Detect which cell encompasses the target text, then output its (X, Y) center coordinate. 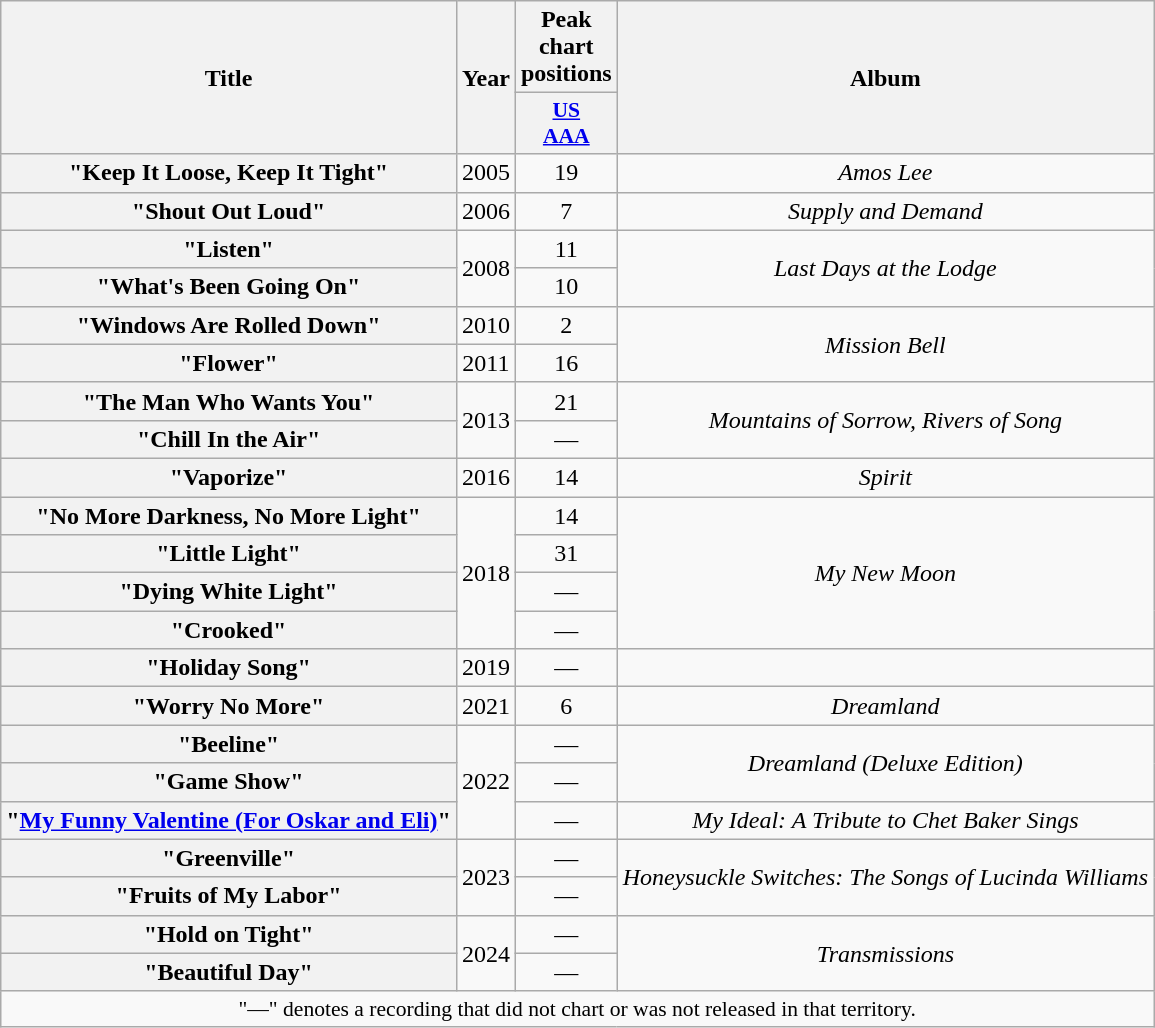
"Shout Out Loud" (229, 211)
31 (566, 554)
2011 (486, 363)
"Fruits of My Labor" (229, 896)
10 (566, 287)
21 (566, 401)
2022 (486, 782)
"Worry No More" (229, 706)
Peak chart positions (566, 47)
"Greenville" (229, 858)
Dreamland (Deluxe Edition) (885, 763)
"The Man Who Wants You" (229, 401)
16 (566, 363)
Mission Bell (885, 344)
"Little Light" (229, 554)
6 (566, 706)
Dreamland (885, 706)
2008 (486, 268)
2024 (486, 953)
Amos Lee (885, 173)
11 (566, 249)
Transmissions (885, 953)
"Crooked" (229, 630)
Title (229, 78)
2019 (486, 668)
2006 (486, 211)
"Vaporize" (229, 477)
"Windows Are Rolled Down" (229, 325)
"No More Darkness, No More Light" (229, 515)
7 (566, 211)
2005 (486, 173)
Supply and Demand (885, 211)
"Keep It Loose, Keep It Tight" (229, 173)
Honeysuckle Switches: The Songs of Lucinda Williams (885, 877)
19 (566, 173)
2021 (486, 706)
"Holiday Song" (229, 668)
My Ideal: A Tribute to Chet Baker Sings (885, 820)
2018 (486, 572)
Last Days at the Lodge (885, 268)
2013 (486, 420)
2016 (486, 477)
Mountains of Sorrow, Rivers of Song (885, 420)
"Beeline" (229, 744)
"My Funny Valentine (For Oskar and Eli)" (229, 820)
"—" denotes a recording that did not chart or was not released in that territory. (578, 1009)
"Dying White Light" (229, 592)
"Flower" (229, 363)
"What's Been Going On" (229, 287)
"Chill In the Air" (229, 439)
"Hold on Tight" (229, 934)
2010 (486, 325)
My New Moon (885, 572)
Year (486, 78)
USAAA (566, 124)
"Listen" (229, 249)
2023 (486, 877)
"Game Show" (229, 782)
"Beautiful Day" (229, 972)
Album (885, 78)
Spirit (885, 477)
2 (566, 325)
